Capture the cell that displays the provided text and extract its (x, y) central coordinate. 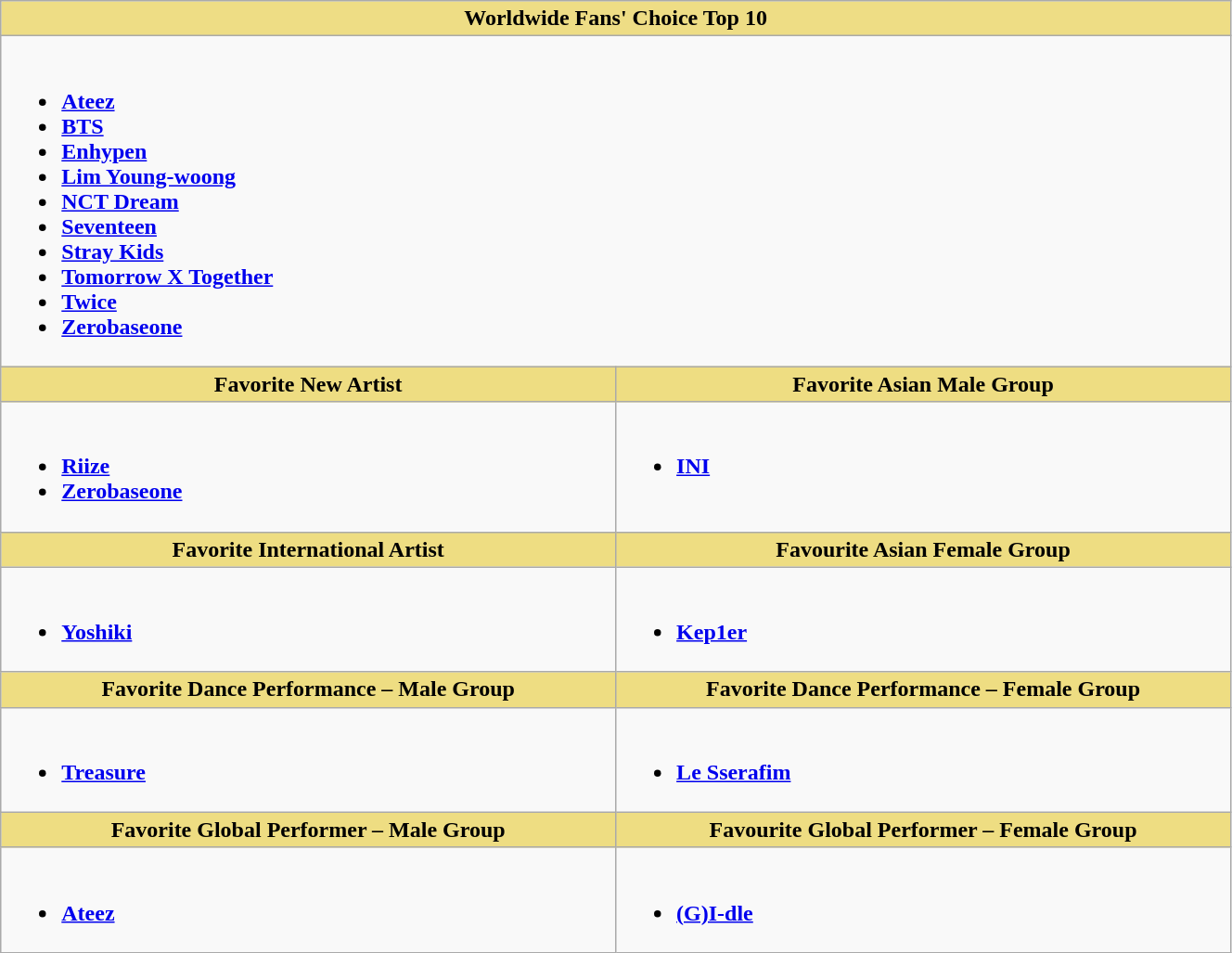
INI (924, 467)
Ateez (308, 900)
Favorite Dance Performance – Male Group (308, 689)
Favorite Dance Performance – Female Group (924, 689)
Le Sserafim (924, 759)
Favorite Global Performer – Male Group (308, 830)
Worldwide Fans' Choice Top 10 (616, 19)
Favorite Asian Male Group (924, 384)
AteezBTSEnhypenLim Young-woongNCT DreamSeventeenStray KidsTomorrow X TogetherTwiceZerobaseone (616, 201)
Favorite International Artist (308, 549)
Yoshiki (308, 620)
Kep1er (924, 620)
Treasure (308, 759)
RiizeZerobaseone (308, 467)
Favourite Global Performer – Female Group (924, 830)
(G)I-dle (924, 900)
Favourite Asian Female Group (924, 549)
Favorite New Artist (308, 384)
